Output the [X, Y] coordinate of the center of the cell containing the given text.  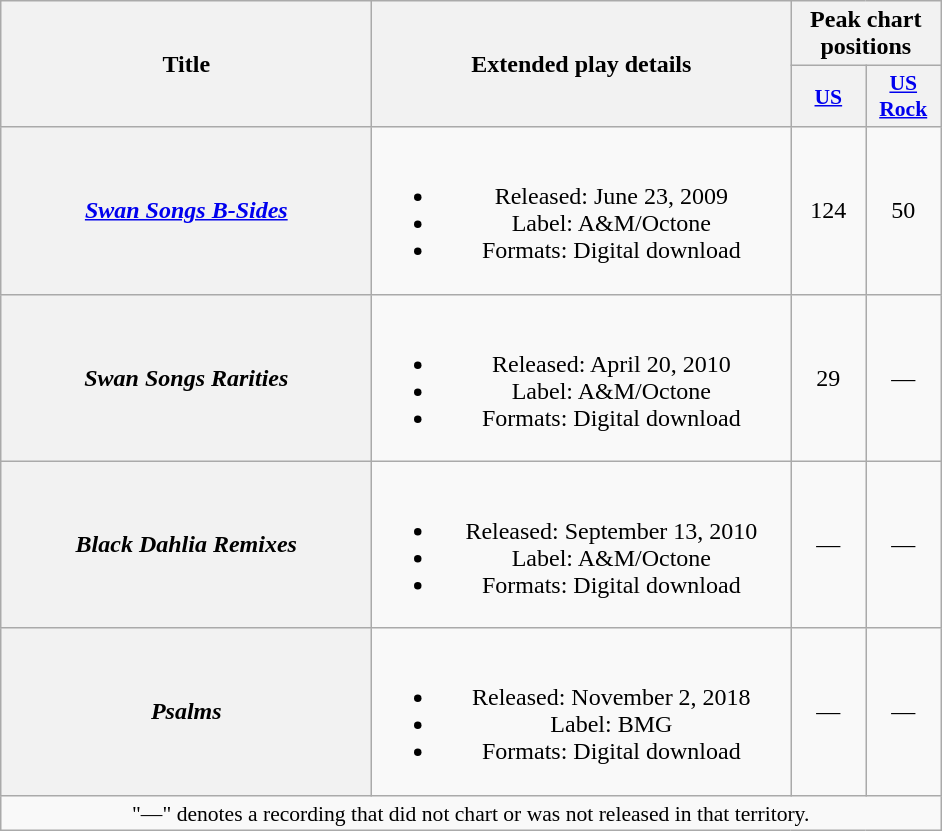
US [828, 96]
Released: June 23, 2009Label: A&M/OctoneFormats: Digital download [582, 210]
"—" denotes a recording that did not chart or was not released in that territory. [471, 813]
Title [186, 64]
USRock [904, 96]
Released: April 20, 2010Label: A&M/OctoneFormats: Digital download [582, 378]
50 [904, 210]
124 [828, 210]
29 [828, 378]
Released: November 2, 2018Label: BMGFormats: Digital download [582, 712]
Swan Songs B-Sides [186, 210]
Extended play details [582, 64]
Psalms [186, 712]
Black Dahlia Remixes [186, 544]
Peak chart positions [866, 34]
Released: September 13, 2010Label: A&M/OctoneFormats: Digital download [582, 544]
Swan Songs Rarities [186, 378]
